From the cell containing the given text, extract its center point as [x, y] coordinate. 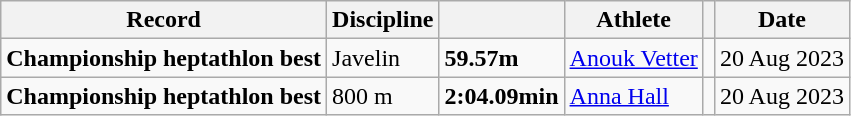
Record [164, 20]
Discipline [383, 20]
Anouk Vetter [634, 58]
Javelin [383, 58]
2:04.09min [502, 96]
Athlete [634, 20]
Date [782, 20]
59.57m [502, 58]
800 m [383, 96]
Anna Hall [634, 96]
